Locate the cell with the specified text and output its (x, y) center coordinate. 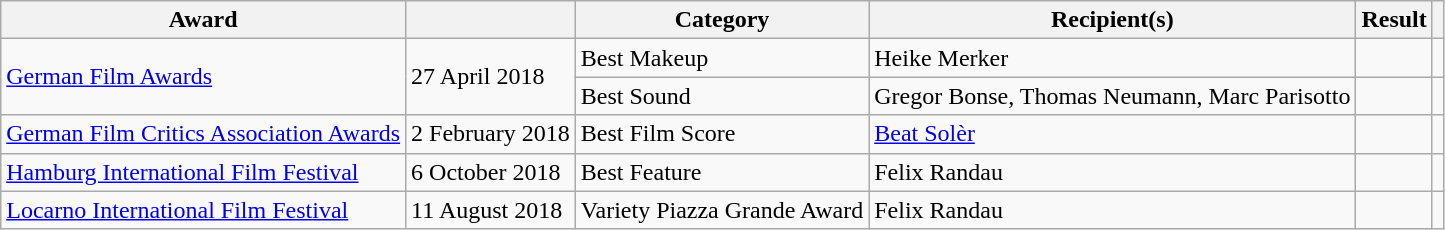
Variety Piazza Grande Award (722, 210)
Locarno International Film Festival (204, 210)
Best Makeup (722, 58)
11 August 2018 (491, 210)
German Film Critics Association Awards (204, 134)
6 October 2018 (491, 172)
Gregor Bonse, Thomas Neumann, Marc Parisotto (1112, 96)
Beat Solèr (1112, 134)
Best Sound (722, 96)
German Film Awards (204, 77)
Hamburg International Film Festival (204, 172)
Recipient(s) (1112, 20)
2 February 2018 (491, 134)
Heike Merker (1112, 58)
Award (204, 20)
Category (722, 20)
Best Feature (722, 172)
Best Film Score (722, 134)
Result (1394, 20)
27 April 2018 (491, 77)
